For the text-containing cell, return its midpoint in [x, y] coordinate format. 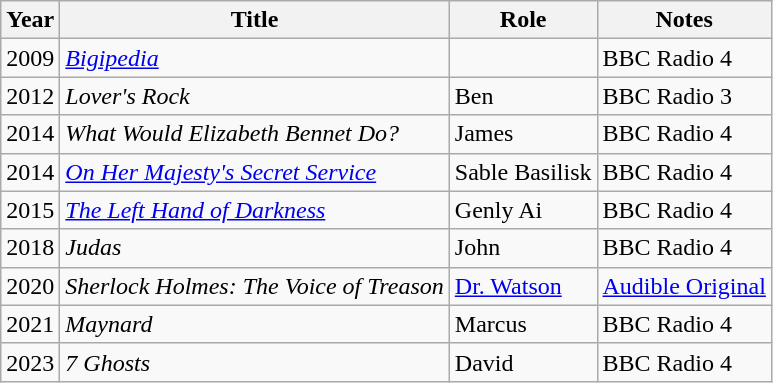
2020 [30, 286]
2018 [30, 248]
Ben [523, 96]
7 Ghosts [254, 362]
2012 [30, 96]
David [523, 362]
Year [30, 20]
BBC Radio 3 [684, 96]
2009 [30, 58]
2021 [30, 324]
2015 [30, 210]
Role [523, 20]
Title [254, 20]
Sherlock Holmes: The Voice of Treason [254, 286]
2023 [30, 362]
John [523, 248]
James [523, 134]
Maynard [254, 324]
Marcus [523, 324]
What Would Elizabeth Bennet Do? [254, 134]
The Left Hand of Darkness [254, 210]
Dr. Watson [523, 286]
Judas [254, 248]
Audible Original [684, 286]
On Her Majesty's Secret Service [254, 172]
Notes [684, 20]
Sable Basilisk [523, 172]
Lover's Rock [254, 96]
Genly Ai [523, 210]
Bigipedia [254, 58]
